Detect which cell encompasses the target text, then output its (X, Y) center coordinate. 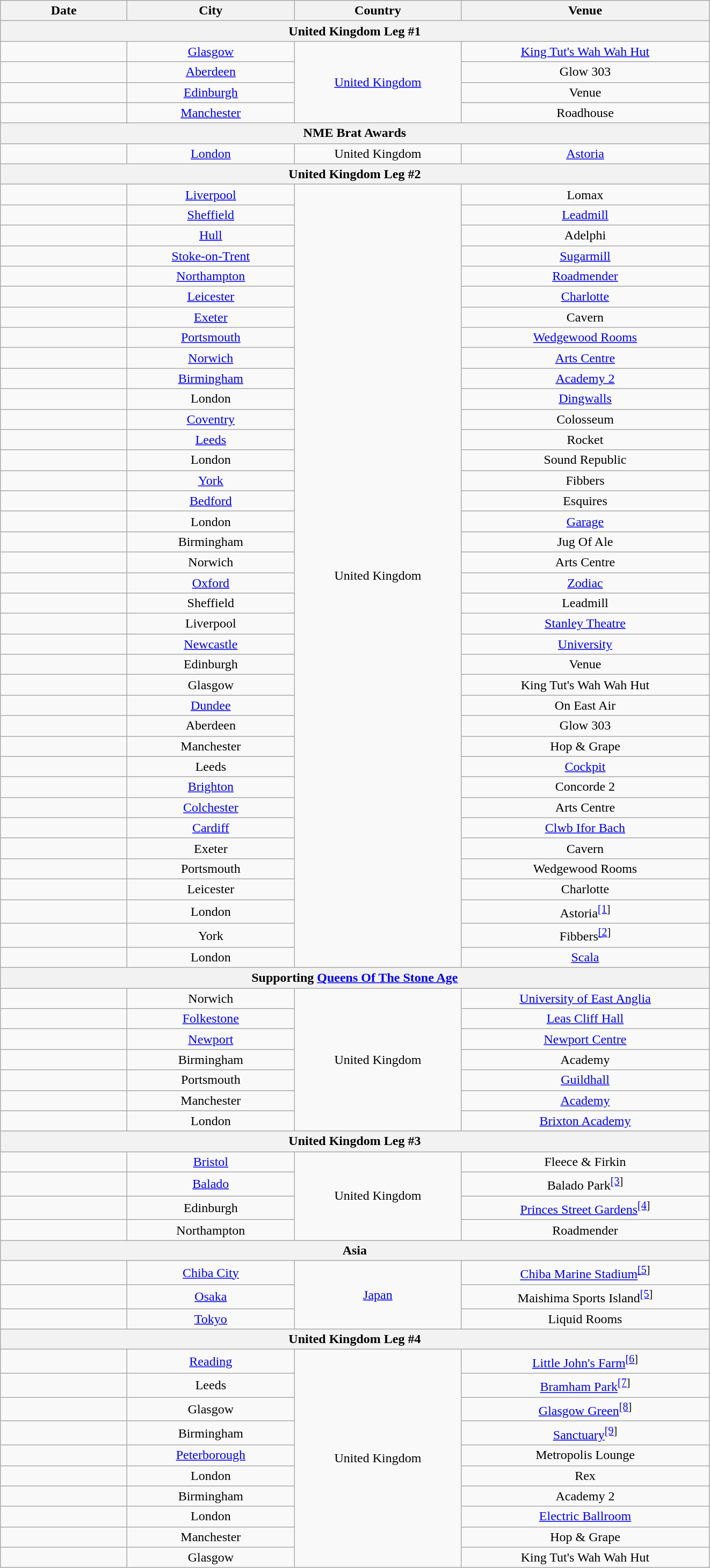
Newport Centre (585, 1039)
Osaka (211, 1297)
Country (378, 11)
City (211, 11)
Dingwalls (585, 399)
Cockpit (585, 767)
Rex (585, 1476)
Brighton (211, 787)
Bedford (211, 501)
Garage (585, 521)
Hull (211, 235)
Fleece & Firkin (585, 1162)
Roadhouse (585, 113)
Folkestone (211, 1019)
Liquid Rooms (585, 1319)
Astoria[1] (585, 911)
Newcastle (211, 644)
Colchester (211, 807)
Bramham Park[7] (585, 1385)
University of East Anglia (585, 998)
Colosseum (585, 419)
Little John's Farm[6] (585, 1361)
Tokyo (211, 1319)
Astoria (585, 154)
Lomax (585, 194)
United Kingdom Leg #2 (354, 174)
United Kingdom Leg #4 (354, 1339)
United Kingdom Leg #3 (354, 1141)
Zodiac (585, 582)
Balado Park[3] (585, 1184)
NME Brat Awards (354, 133)
Coventry (211, 419)
Fibbers (585, 480)
Supporting Queens Of The Stone Age (354, 978)
Stanley Theatre (585, 624)
Maishima Sports Island[5] (585, 1297)
Oxford (211, 582)
Dundee (211, 705)
Cardiff (211, 828)
Date (64, 11)
Stoke-on-Trent (211, 256)
Metropolis Lounge (585, 1455)
United Kingdom Leg #1 (354, 31)
Fibbers[2] (585, 935)
Peterborough (211, 1455)
Esquires (585, 501)
Sanctuary[9] (585, 1433)
Scala (585, 958)
Brixton Academy (585, 1121)
Guildhall (585, 1080)
Rocket (585, 440)
Asia (354, 1250)
Leas Cliff Hall (585, 1019)
Balado (211, 1184)
Jug Of Ale (585, 542)
Japan (378, 1295)
On East Air (585, 705)
Adelphi (585, 235)
University (585, 644)
Concorde 2 (585, 787)
Chiba City (211, 1273)
Sound Republic (585, 460)
Newport (211, 1039)
Glasgow Green[8] (585, 1410)
Electric Ballroom (585, 1516)
Sugarmill (585, 256)
Chiba Marine Stadium[5] (585, 1273)
Princes Street Gardens[4] (585, 1208)
Reading (211, 1361)
Bristol (211, 1162)
Clwb Ifor Bach (585, 828)
